Return the (X, Y) coordinate for the center point of the cell that contains the specified text.  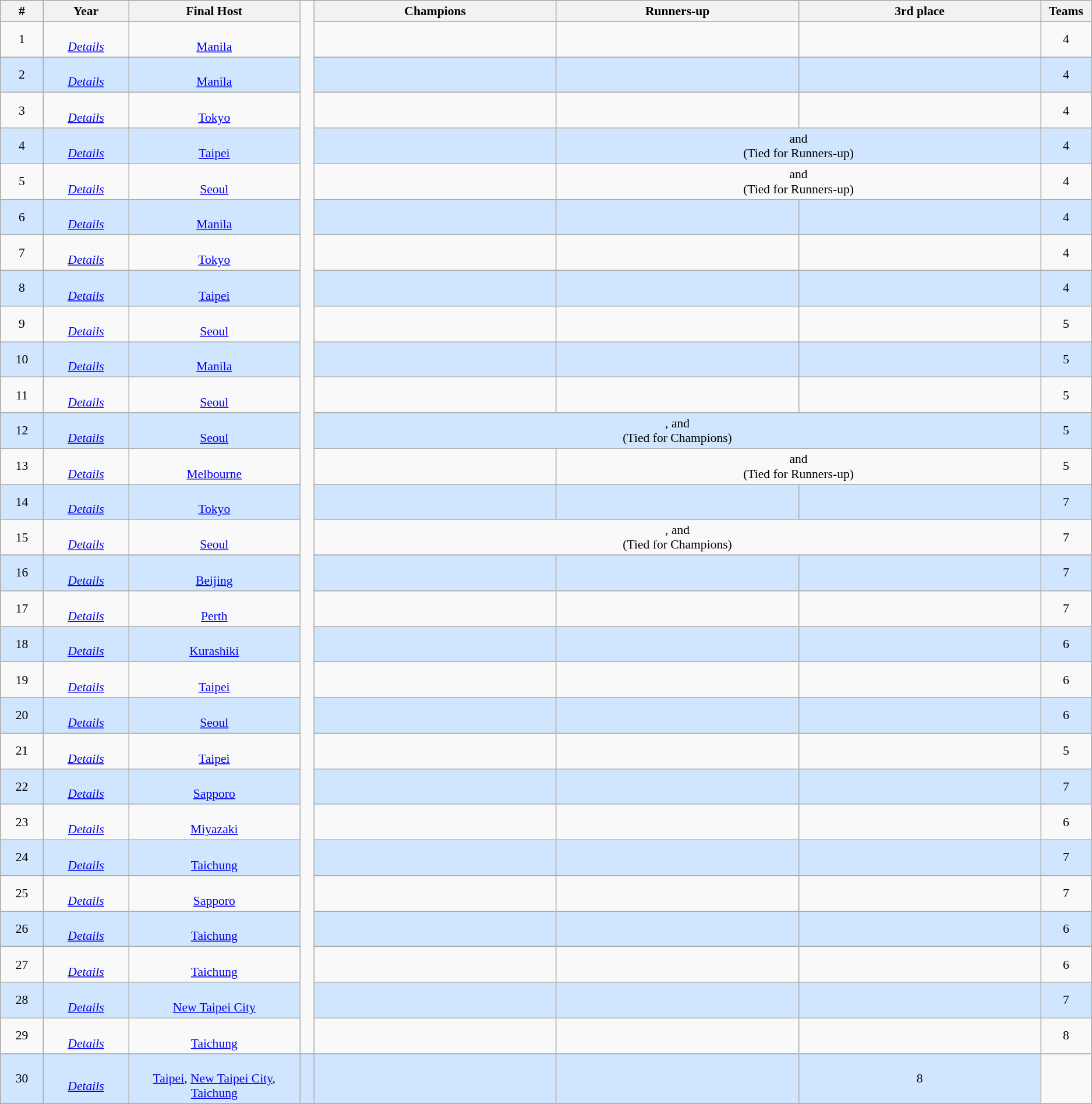
30 (22, 1078)
3rd place (920, 11)
27 (22, 964)
25 (22, 893)
9 (22, 324)
2 (22, 75)
10 (22, 360)
Year (86, 11)
15 (22, 538)
Miyazaki (214, 822)
11 (22, 395)
Beijing (214, 573)
23 (22, 822)
Final Host (214, 11)
Taipei, New Taipei City, Taichung (214, 1078)
17 (22, 609)
13 (22, 466)
29 (22, 1035)
Teams (1066, 11)
16 (22, 573)
28 (22, 1000)
3 (22, 111)
Perth (214, 609)
14 (22, 502)
20 (22, 715)
12 (22, 431)
26 (22, 929)
Runners-up (677, 11)
22 (22, 786)
# (22, 11)
Champions (435, 11)
Melbourne (214, 466)
21 (22, 751)
18 (22, 644)
24 (22, 858)
1 (22, 40)
New Taipei City (214, 1000)
19 (22, 680)
Kurashiki (214, 644)
